Capture the cell that displays the provided text and extract its (x, y) central coordinate. 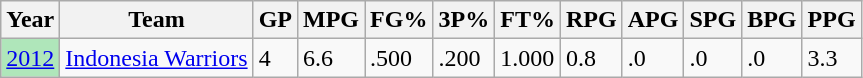
0.8 (591, 58)
Year (30, 20)
BPG (772, 20)
3P% (464, 20)
RPG (591, 20)
FG% (399, 20)
GP (275, 20)
FT% (528, 20)
MPG (332, 20)
Team (156, 20)
2012 (30, 58)
Indonesia Warriors (156, 58)
SPG (713, 20)
.200 (464, 58)
3.3 (832, 58)
6.6 (332, 58)
1.000 (528, 58)
4 (275, 58)
PPG (832, 20)
.500 (399, 58)
APG (653, 20)
